Capture the cell that displays the provided text and extract its (x, y) central coordinate. 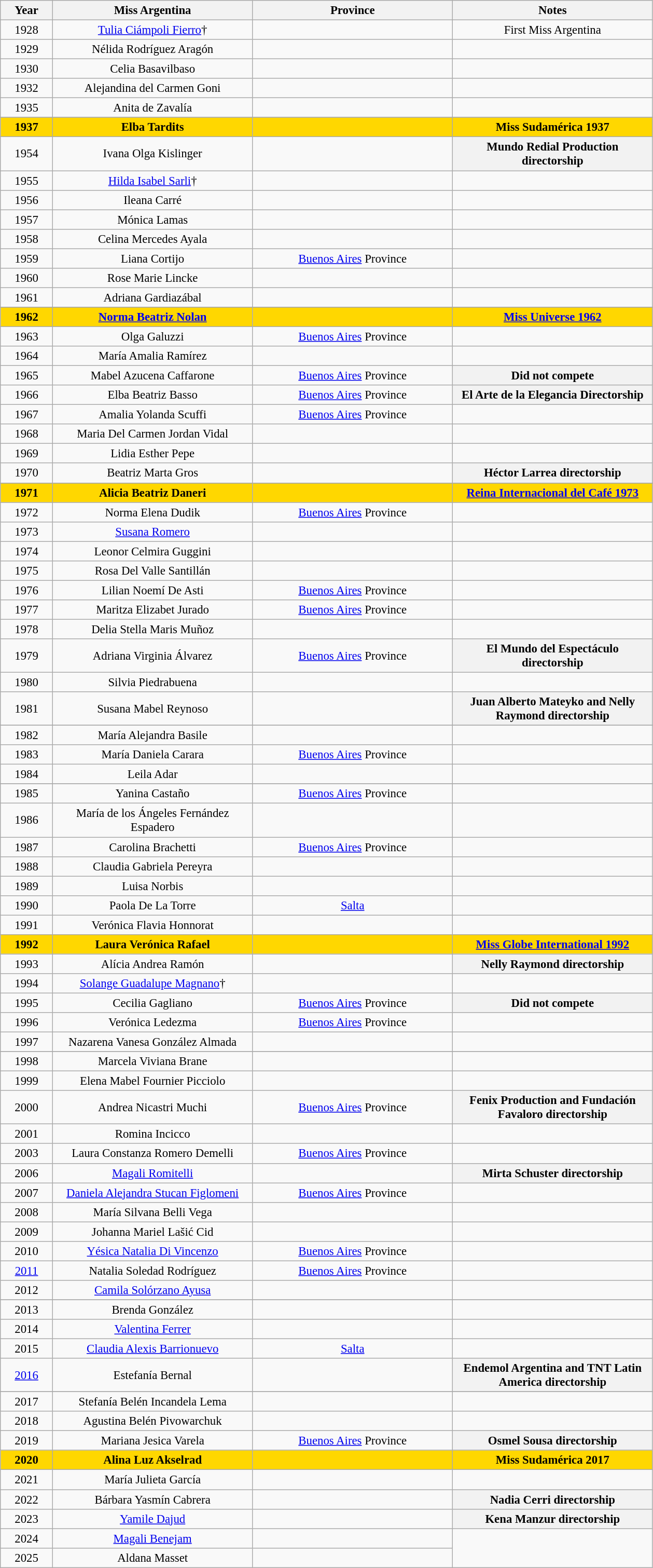
1958 (27, 239)
Yésica Natalia Di Vincenzo (152, 1251)
Rose Marie Lincke (152, 278)
Daniela Alejandra Stucan Figlomeni (152, 1193)
Alicia Beatriz Daneri (152, 493)
María Alejandra Basile (152, 735)
1998 (27, 1061)
Mónica Lamas (152, 220)
2009 (27, 1232)
2019 (27, 1441)
Maritza Elizabet Jurado (152, 610)
1993 (27, 964)
Hilda Isabel Sarli† (152, 181)
1984 (27, 774)
2012 (27, 1290)
2006 (27, 1173)
Alina Luz Akselrad (152, 1460)
Norma Beatriz Nolan (152, 317)
Stefanía Belén Incandela Lema (152, 1402)
1935 (27, 108)
Beatriz Marta Gros (152, 473)
Claudia Gabriela Pereyra (152, 866)
1978 (27, 629)
Agustina Belén Pivowarchuk (152, 1421)
Magali Romitelli (152, 1173)
Kena Manzur directorship (553, 1519)
1973 (27, 531)
1997 (27, 1042)
2015 (27, 1349)
Cecilia Gagliano (152, 1003)
Solange Guadalupe Magnano† (152, 984)
2022 (27, 1499)
Susana Mabel Reynoso (152, 709)
1956 (27, 200)
Verónica Flavia Honnorat (152, 925)
Miss Argentina (152, 10)
Nélida Rodríguez Aragón (152, 49)
1992 (27, 945)
Silvia Piedrabuena (152, 683)
María Julieta García (152, 1480)
Laura Constanza Romero Demelli (152, 1154)
Estefanía Bernal (152, 1375)
Ileana Carré (152, 200)
2017 (27, 1402)
1994 (27, 984)
Romina Incicco (152, 1134)
Miss Sudamérica 1937 (553, 127)
2013 (27, 1310)
Andrea Nicastri Muchi (152, 1108)
1972 (27, 512)
1987 (27, 847)
Norma Elena Dudik (152, 512)
Nazarena Vanesa González Almada (152, 1042)
Celina Mercedes Ayala (152, 239)
Elba Beatriz Basso (152, 395)
Liana Cortijo (152, 258)
Miss Sudamérica 2017 (553, 1460)
2001 (27, 1134)
Brenda González (152, 1310)
1930 (27, 69)
1937 (27, 127)
Endemol Argentina and TNT Latin America directorship (553, 1375)
1960 (27, 278)
1954 (27, 154)
1929 (27, 49)
2008 (27, 1212)
Mundo Redial Production directorship (553, 154)
2003 (27, 1154)
1932 (27, 88)
Paola De La Torre (152, 905)
1966 (27, 395)
1963 (27, 336)
Fenix Production and Fundación Favaloro directorship (553, 1108)
1996 (27, 1022)
Adriana Gardiazábal (152, 297)
Elena Mabel Fournier Picciolo (152, 1081)
1959 (27, 258)
Reina Internacional del Café 1973 (553, 493)
2014 (27, 1329)
Juan Alberto Mateyko and Nelly Raymond directorship (553, 709)
Marcela Viviana Brane (152, 1061)
Miss Universe 1962 (553, 317)
1982 (27, 735)
2010 (27, 1251)
First Miss Argentina (553, 30)
Valentina Ferrer (152, 1329)
Elba Tardits (152, 127)
1991 (27, 925)
María Daniela Carara (152, 755)
1928 (27, 30)
1964 (27, 356)
1955 (27, 181)
2023 (27, 1519)
Leila Adar (152, 774)
1965 (27, 376)
2011 (27, 1271)
1976 (27, 590)
Lidia Esther Pepe (152, 454)
2007 (27, 1193)
Verónica Ledezma (152, 1022)
1979 (27, 656)
Anita de Zavalía (152, 108)
1970 (27, 473)
Ivana Olga Kislinger (152, 154)
Rosa Del Valle Santillán (152, 571)
Adriana Virginia Álvarez (152, 656)
1967 (27, 415)
Tulia Ciámpoli Fierro† (152, 30)
Province (353, 10)
Johanna Mariel Lašić Cid (152, 1232)
1962 (27, 317)
Alícia Andrea Ramón (152, 964)
Susana Romero (152, 531)
1985 (27, 794)
2025 (27, 1558)
1961 (27, 297)
Mariana Jesica Varela (152, 1441)
1968 (27, 434)
Nadia Cerri directorship (553, 1499)
Yamile Dajud (152, 1519)
Carolina Brachetti (152, 847)
Héctor Larrea directorship (553, 473)
1969 (27, 454)
2021 (27, 1480)
Maria Del Carmen Jordan Vidal (152, 434)
2016 (27, 1375)
1971 (27, 493)
2000 (27, 1108)
Year (27, 10)
Alejandina del Carmen Goni (152, 88)
Magali Benejam (152, 1538)
Claudia Alexis Barrionuevo (152, 1349)
María de los Ángeles Fernández Espadero (152, 820)
2024 (27, 1538)
1986 (27, 820)
1990 (27, 905)
Laura Verónica Rafael (152, 945)
Mirta Schuster directorship (553, 1173)
Mabel Azucena Caffarone (152, 376)
1980 (27, 683)
1977 (27, 610)
Luisa Norbis (152, 886)
María Silvana Belli Vega (152, 1212)
1957 (27, 220)
1999 (27, 1081)
María Amalia Ramírez (152, 356)
1975 (27, 571)
2018 (27, 1421)
Notes (553, 10)
Natalia Soledad Rodríguez (152, 1271)
2020 (27, 1460)
Miss Globe International 1992 (553, 945)
Camila Solórzano Ayusa (152, 1290)
1988 (27, 866)
Aldana Masset (152, 1558)
Osmel Sousa directorship (553, 1441)
Nelly Raymond directorship (553, 964)
El Arte de la Elegancia Directorship (553, 395)
Delia Stella Maris Muñoz (152, 629)
1989 (27, 886)
Amalia Yolanda Scuffi (152, 415)
Celia Basavilbaso (152, 69)
1983 (27, 755)
1995 (27, 1003)
Lilian Noemí De Asti (152, 590)
1974 (27, 551)
Bárbara Yasmín Cabrera (152, 1499)
1981 (27, 709)
Leonor Celmira Guggini (152, 551)
Olga Galuzzi (152, 336)
Yanina Castaño (152, 794)
El Mundo del Espectáculo directorship (553, 656)
